Detect which cell encompasses the target text, then output its [x, y] center coordinate. 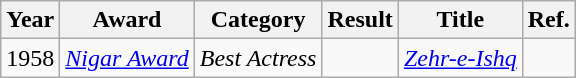
Best Actress [258, 58]
Result [360, 20]
Zehr-e-Ishq [460, 58]
1958 [30, 58]
Award [127, 20]
Nigar Award [127, 58]
Title [460, 20]
Category [258, 20]
Ref. [548, 20]
Year [30, 20]
